Output the (x, y) coordinate of the center of the cell containing the given text.  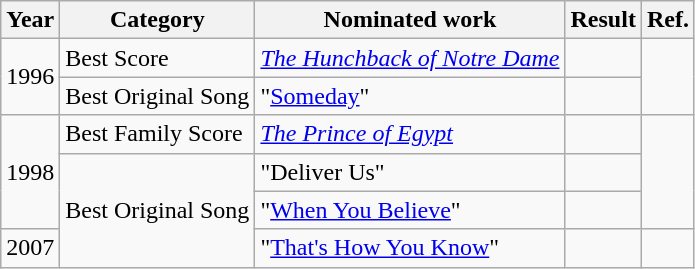
Result (603, 20)
"When You Believe" (410, 210)
Nominated work (410, 20)
Best Score (158, 58)
Category (158, 20)
1996 (30, 77)
Ref. (668, 20)
The Prince of Egypt (410, 134)
"Deliver Us" (410, 172)
The Hunchback of Notre Dame (410, 58)
Best Family Score (158, 134)
"Someday" (410, 96)
"That's How You Know" (410, 248)
1998 (30, 172)
2007 (30, 248)
Year (30, 20)
